Output the (x, y) coordinate of the center of the cell containing the given text.  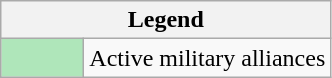
Active military alliances (208, 58)
Legend (166, 20)
